From the cell containing the given text, extract its center point as [x, y] coordinate. 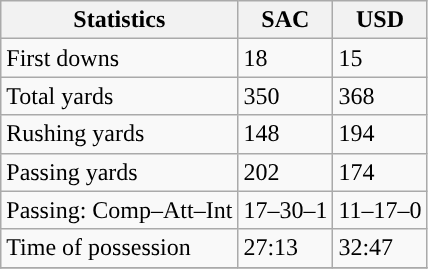
368 [380, 96]
350 [286, 96]
Statistics [120, 20]
USD [380, 20]
32:47 [380, 248]
202 [286, 172]
First downs [120, 58]
SAC [286, 20]
174 [380, 172]
194 [380, 134]
Rushing yards [120, 134]
15 [380, 58]
18 [286, 58]
11–17–0 [380, 210]
148 [286, 134]
27:13 [286, 248]
17–30–1 [286, 210]
Time of possession [120, 248]
Passing yards [120, 172]
Passing: Comp–Att–Int [120, 210]
Total yards [120, 96]
